From the cell containing the given text, extract its center point as [X, Y] coordinate. 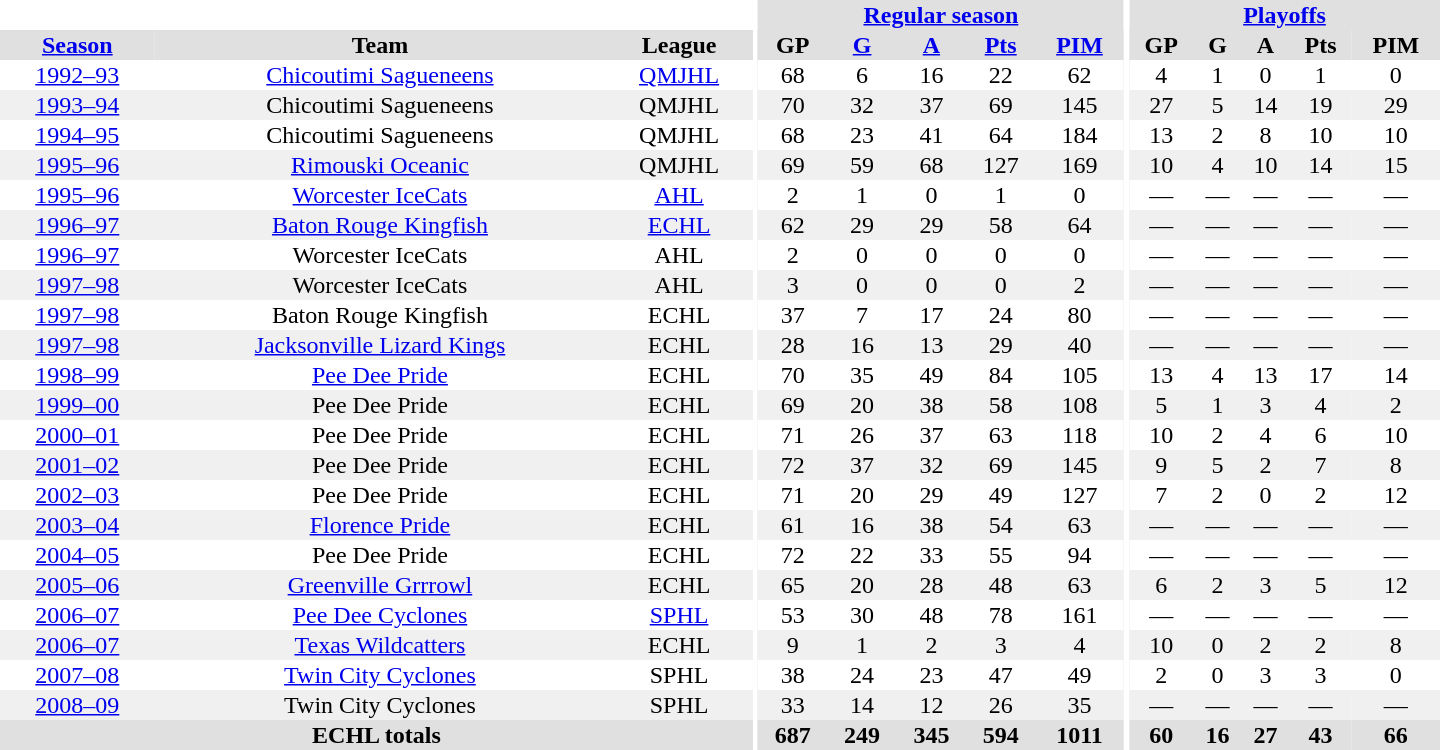
Regular season [941, 15]
687 [792, 735]
55 [1000, 555]
43 [1320, 735]
105 [1079, 375]
161 [1079, 615]
Jacksonville Lizard Kings [380, 345]
80 [1079, 315]
Florence Pride [380, 525]
65 [792, 585]
47 [1000, 675]
184 [1079, 135]
66 [1396, 735]
Rimouski Oceanic [380, 165]
2005–06 [78, 585]
2002–03 [78, 495]
345 [932, 735]
Pee Dee Cyclones [380, 615]
94 [1079, 555]
1994–95 [78, 135]
League [679, 45]
Season [78, 45]
15 [1396, 165]
1999–00 [78, 405]
1011 [1079, 735]
59 [862, 165]
2008–09 [78, 705]
30 [862, 615]
2001–02 [78, 465]
53 [792, 615]
108 [1079, 405]
249 [862, 735]
Greenville Grrrowl [380, 585]
78 [1000, 615]
ECHL totals [376, 735]
2004–05 [78, 555]
Team [380, 45]
Playoffs [1284, 15]
594 [1000, 735]
60 [1162, 735]
1998–99 [78, 375]
2000–01 [78, 435]
84 [1000, 375]
61 [792, 525]
41 [932, 135]
1993–94 [78, 105]
19 [1320, 105]
40 [1079, 345]
Texas Wildcatters [380, 645]
2003–04 [78, 525]
1992–93 [78, 75]
2007–08 [78, 675]
169 [1079, 165]
54 [1000, 525]
118 [1079, 435]
